From the cell containing the given text, extract its center point as (x, y) coordinate. 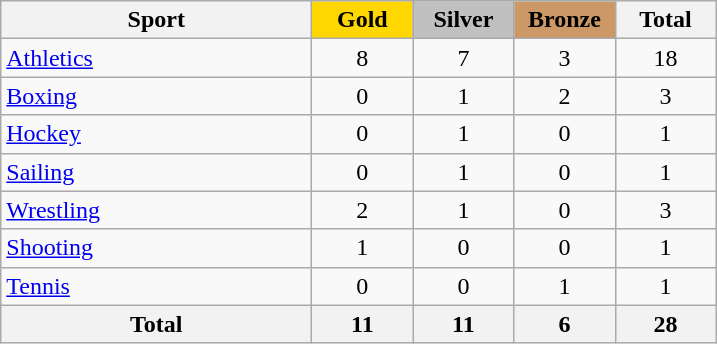
7 (464, 58)
28 (666, 324)
Sport (156, 20)
18 (666, 58)
Hockey (156, 134)
Gold (362, 20)
Sailing (156, 172)
Shooting (156, 248)
Silver (464, 20)
Boxing (156, 96)
Bronze (564, 20)
Wrestling (156, 210)
6 (564, 324)
8 (362, 58)
Tennis (156, 286)
Athletics (156, 58)
